Pinpoint the cell where the given text exists, returning its [X, Y] midpoint coordinate. 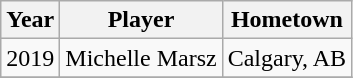
Calgary, AB [286, 58]
Hometown [286, 20]
2019 [30, 58]
Player [141, 20]
Michelle Marsz [141, 58]
Year [30, 20]
